Determine the [x, y] coordinate at the center of the cell enclosing the given text.  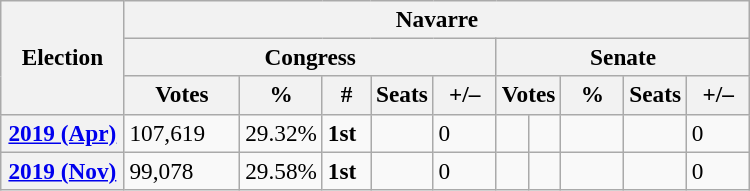
Senate [622, 57]
107,619 [182, 133]
2019 (Apr) [62, 133]
Election [62, 56]
Congress [310, 57]
# [346, 95]
29.58% [282, 170]
29.32% [282, 133]
Navarre [437, 19]
2019 (Nov) [62, 170]
99,078 [182, 170]
